Return (x, y) of the center of cell containing provided text 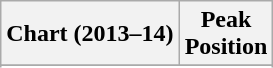
PeakPosition (226, 34)
Chart (2013–14) (90, 34)
